Output the [x, y] coordinate of the center of the cell containing the given text.  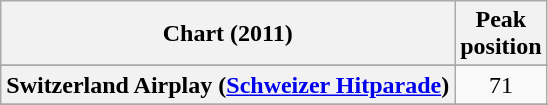
Switzerland Airplay (Schweizer Hitparade) [228, 85]
71 [501, 85]
Chart (2011) [228, 34]
Peakposition [501, 34]
